Return the (x, y) coordinate for the center point of the cell that contains the specified text.  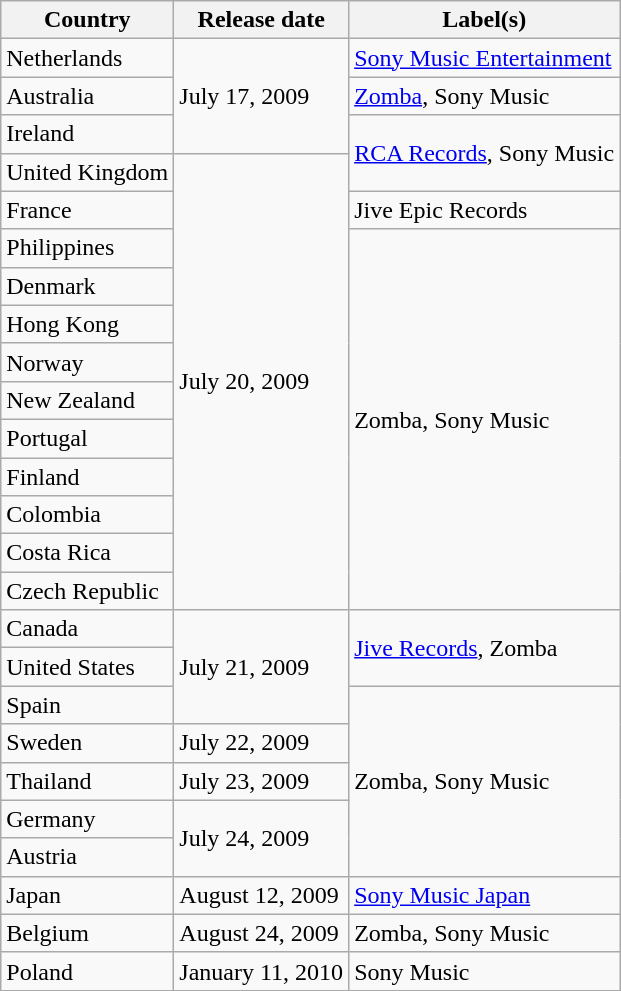
France (88, 210)
Philippines (88, 248)
Japan (88, 895)
July 21, 2009 (262, 667)
Belgium (88, 933)
Sweden (88, 743)
RCA Records, Sony Music (484, 153)
Thailand (88, 781)
Australia (88, 96)
Canada (88, 629)
Czech Republic (88, 591)
Colombia (88, 515)
Poland (88, 971)
Finland (88, 477)
Spain (88, 705)
Sony Music Entertainment (484, 58)
Netherlands (88, 58)
Hong Kong (88, 324)
Denmark (88, 286)
Ireland (88, 134)
July 22, 2009 (262, 743)
Jive Records, Zomba (484, 648)
Costa Rica (88, 553)
August 12, 2009 (262, 895)
Release date (262, 20)
New Zealand (88, 400)
Austria (88, 857)
Portugal (88, 438)
July 23, 2009 (262, 781)
January 11, 2010 (262, 971)
United States (88, 667)
Sony Music Japan (484, 895)
July 20, 2009 (262, 382)
Label(s) (484, 20)
Jive Epic Records (484, 210)
August 24, 2009 (262, 933)
Norway (88, 362)
United Kingdom (88, 172)
July 17, 2009 (262, 96)
July 24, 2009 (262, 838)
Country (88, 20)
Germany (88, 819)
Sony Music (484, 971)
